From the cell containing the given text, extract its center point as [X, Y] coordinate. 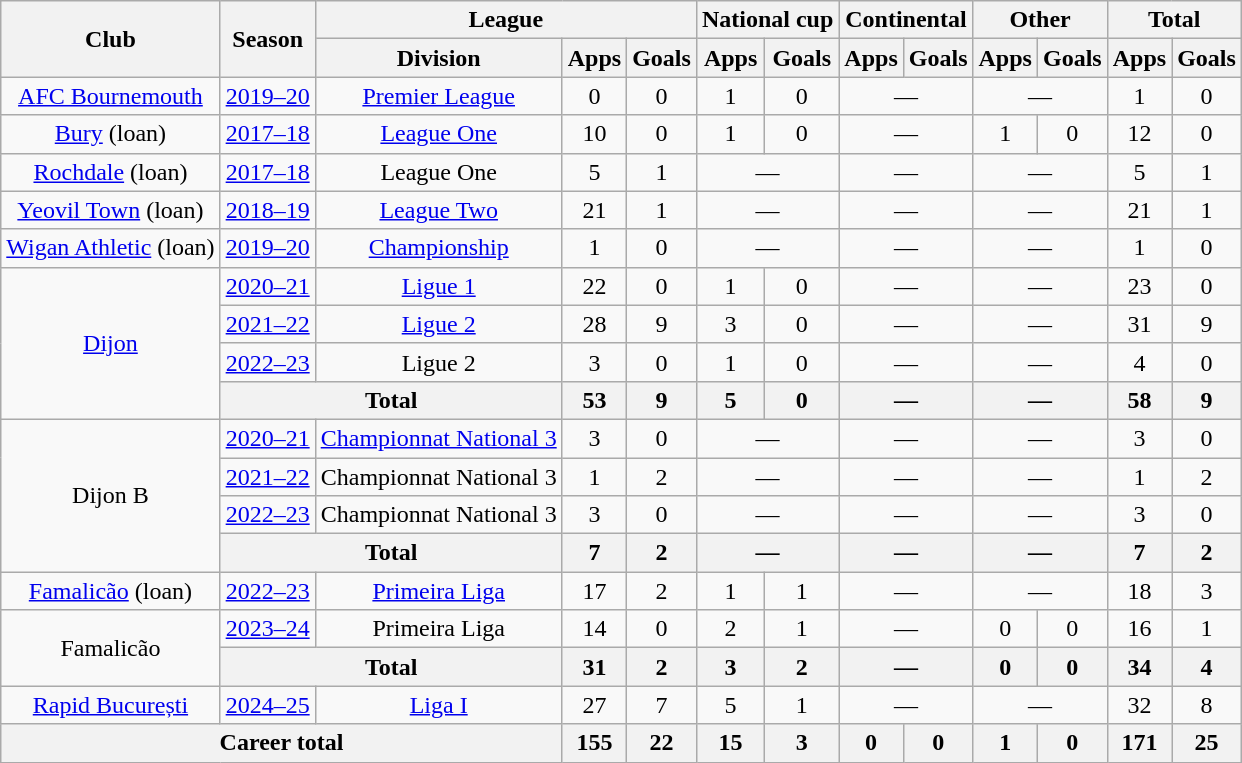
Rapid București [110, 705]
32 [1139, 705]
171 [1139, 743]
Yeovil Town (loan) [110, 210]
27 [594, 705]
2024–25 [268, 705]
25 [1207, 743]
Championship [438, 248]
14 [594, 629]
58 [1139, 400]
Dijon B [110, 495]
League Two [438, 210]
Dijon [110, 343]
2023–24 [268, 629]
10 [594, 134]
Wigan Athletic (loan) [110, 248]
Division [438, 58]
28 [594, 324]
Bury (loan) [110, 134]
Premier League [438, 96]
155 [594, 743]
Liga I [438, 705]
League [506, 20]
23 [1139, 286]
Club [110, 39]
Continental [906, 20]
Rochdale (loan) [110, 172]
AFC Bournemouth [110, 96]
15 [730, 743]
Career total [282, 743]
2018–19 [268, 210]
Famalicão [110, 648]
Famalicão (loan) [110, 591]
17 [594, 591]
34 [1139, 667]
18 [1139, 591]
12 [1139, 134]
Ligue 1 [438, 286]
53 [594, 400]
Other [1040, 20]
8 [1207, 705]
16 [1139, 629]
National cup [767, 20]
Season [268, 39]
